Search for the cell housing the specified text and yield its (x, y) center coordinate. 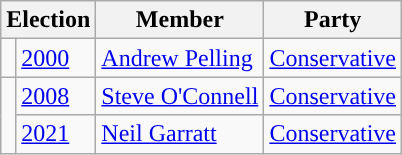
2000 (56, 58)
2021 (56, 134)
2008 (56, 96)
Member (180, 20)
Steve O'Connell (180, 96)
Party (333, 20)
Andrew Pelling (180, 58)
Election (48, 20)
Neil Garratt (180, 134)
